Extract the (x, y) coordinate from the center of the cell holding the provided text.  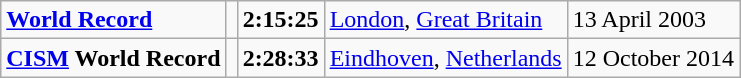
13 April 2003 (653, 20)
2:15:25 (280, 20)
Eindhoven, Netherlands (446, 58)
London, Great Britain (446, 20)
World Record (114, 20)
12 October 2014 (653, 58)
CISM World Record (114, 58)
2:28:33 (280, 58)
